Provide the (x, y) coordinate of the cell's center where the given text is located.  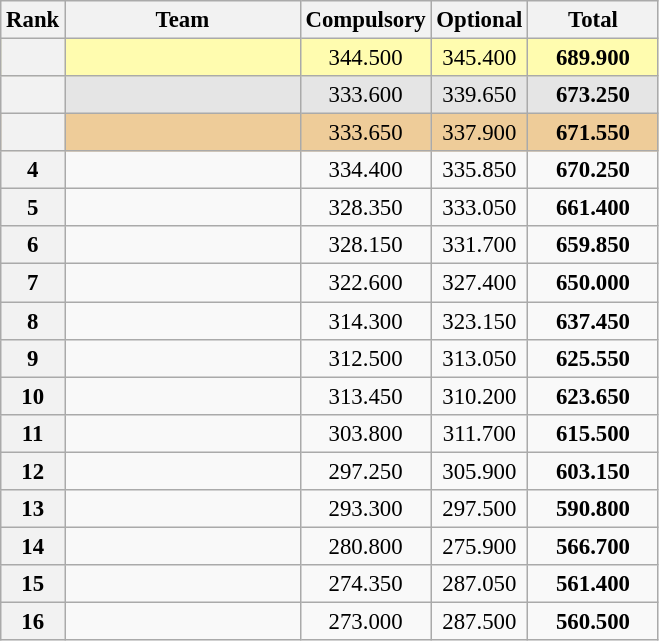
623.650 (594, 396)
339.650 (480, 95)
615.500 (594, 433)
16 (33, 621)
4 (33, 170)
334.400 (366, 170)
287.500 (480, 621)
8 (33, 321)
313.050 (480, 358)
14 (33, 546)
297.500 (480, 509)
274.350 (366, 584)
311.700 (480, 433)
689.900 (594, 58)
670.250 (594, 170)
659.850 (594, 245)
625.550 (594, 358)
560.500 (594, 621)
345.400 (480, 58)
561.400 (594, 584)
293.300 (366, 509)
312.500 (366, 358)
305.900 (480, 471)
287.050 (480, 584)
637.450 (594, 321)
280.800 (366, 546)
650.000 (594, 283)
Team (183, 20)
323.150 (480, 321)
10 (33, 396)
303.800 (366, 433)
310.200 (480, 396)
Compulsory (366, 20)
273.000 (366, 621)
9 (33, 358)
297.250 (366, 471)
322.600 (366, 283)
671.550 (594, 133)
327.400 (480, 283)
7 (33, 283)
566.700 (594, 546)
13 (33, 509)
590.800 (594, 509)
6 (33, 245)
275.900 (480, 546)
661.400 (594, 208)
328.150 (366, 245)
11 (33, 433)
673.250 (594, 95)
12 (33, 471)
313.450 (366, 396)
333.600 (366, 95)
314.300 (366, 321)
337.900 (480, 133)
344.500 (366, 58)
331.700 (480, 245)
Optional (480, 20)
603.150 (594, 471)
328.350 (366, 208)
15 (33, 584)
333.050 (480, 208)
333.650 (366, 133)
5 (33, 208)
335.850 (480, 170)
Total (594, 20)
Rank (33, 20)
